Determine the [X, Y] coordinate at the center of the cell enclosing the given text.  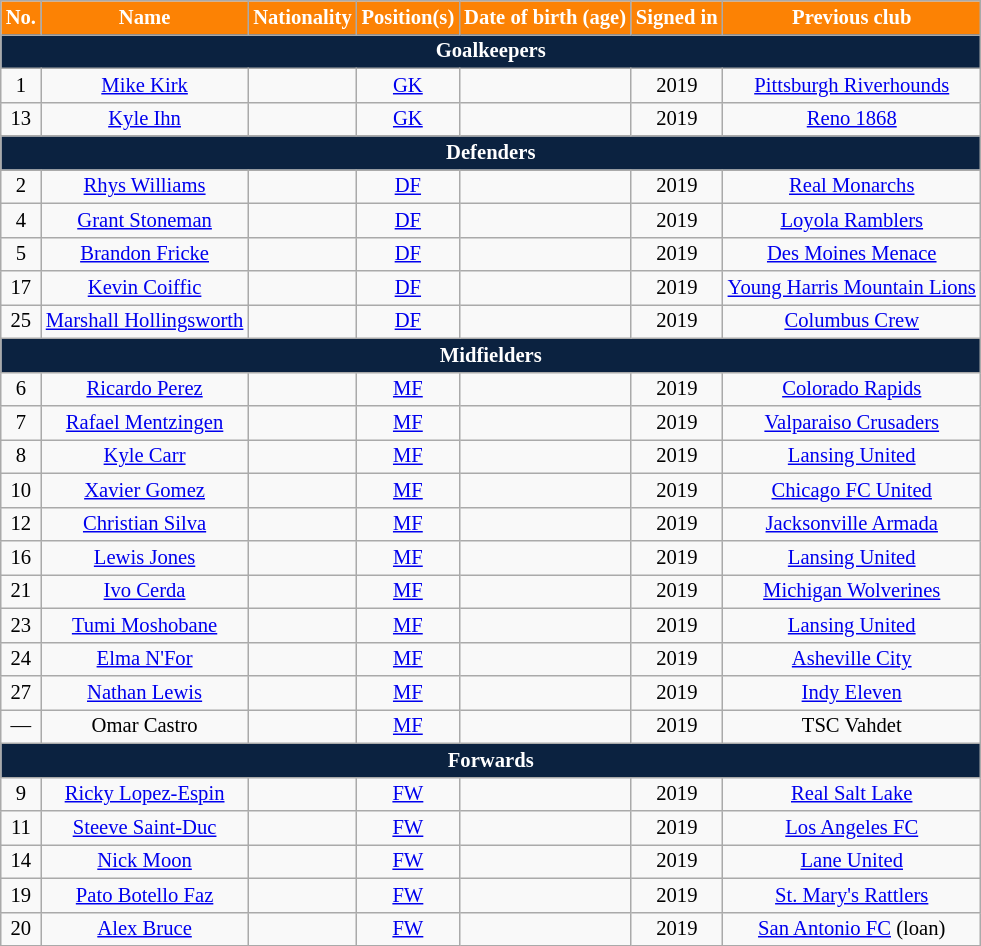
16 [21, 557]
Xavier Gomez [144, 490]
8 [21, 456]
Previous club [852, 17]
Ivo Cerda [144, 591]
San Antonio FC (loan) [852, 929]
Real Salt Lake [852, 794]
5 [21, 254]
Defenders [491, 153]
21 [21, 591]
4 [21, 220]
Kevin Coiffic [144, 287]
Lane United [852, 861]
19 [21, 895]
27 [21, 693]
Valparaiso Crusaders [852, 423]
Chicago FC United [852, 490]
Des Moines Menace [852, 254]
Name [144, 17]
Indy Eleven [852, 693]
Real Monarchs [852, 186]
Forwards [491, 760]
Kyle Ihn [144, 119]
10 [21, 490]
23 [21, 625]
Ricardo Perez [144, 389]
Elma N'For [144, 659]
Colorado Rapids [852, 389]
Nationality [302, 17]
Steeve Saint-Duc [144, 827]
11 [21, 827]
Jacksonville Armada [852, 524]
6 [21, 389]
Michigan Wolverines [852, 591]
Omar Castro [144, 726]
Tumi Moshobane [144, 625]
TSC Vahdet [852, 726]
Ricky Lopez-Espin [144, 794]
Kyle Carr [144, 456]
13 [21, 119]
Nathan Lewis [144, 693]
Lewis Jones [144, 557]
Young Harris Mountain Lions [852, 287]
24 [21, 659]
Mike Kirk [144, 85]
12 [21, 524]
Pittsburgh Riverhounds [852, 85]
Nick Moon [144, 861]
Loyola Ramblers [852, 220]
Date of birth (age) [545, 17]
Marshall Hollingsworth [144, 321]
Position(s) [408, 17]
Grant Stoneman [144, 220]
Pato Botello Faz [144, 895]
St. Mary's Rattlers [852, 895]
Goalkeepers [491, 51]
2 [21, 186]
Asheville City [852, 659]
Rhys Williams [144, 186]
Reno 1868 [852, 119]
Columbus Crew [852, 321]
25 [21, 321]
17 [21, 287]
7 [21, 423]
Rafael Mentzingen [144, 423]
1 [21, 85]
Signed in [677, 17]
20 [21, 929]
— [21, 726]
Los Angeles FC [852, 827]
Christian Silva [144, 524]
Brandon Fricke [144, 254]
Alex Bruce [144, 929]
9 [21, 794]
Midfielders [491, 355]
No. [21, 17]
14 [21, 861]
